Scan for the cell matching the given text and deliver its [X, Y] coordinate at center. 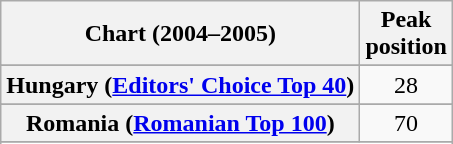
70 [406, 123]
Chart (2004–2005) [180, 34]
Romania (Romanian Top 100) [180, 123]
28 [406, 85]
Hungary (Editors' Choice Top 40) [180, 85]
Peakposition [406, 34]
